From the cell containing the given text, extract its center point as (X, Y) coordinate. 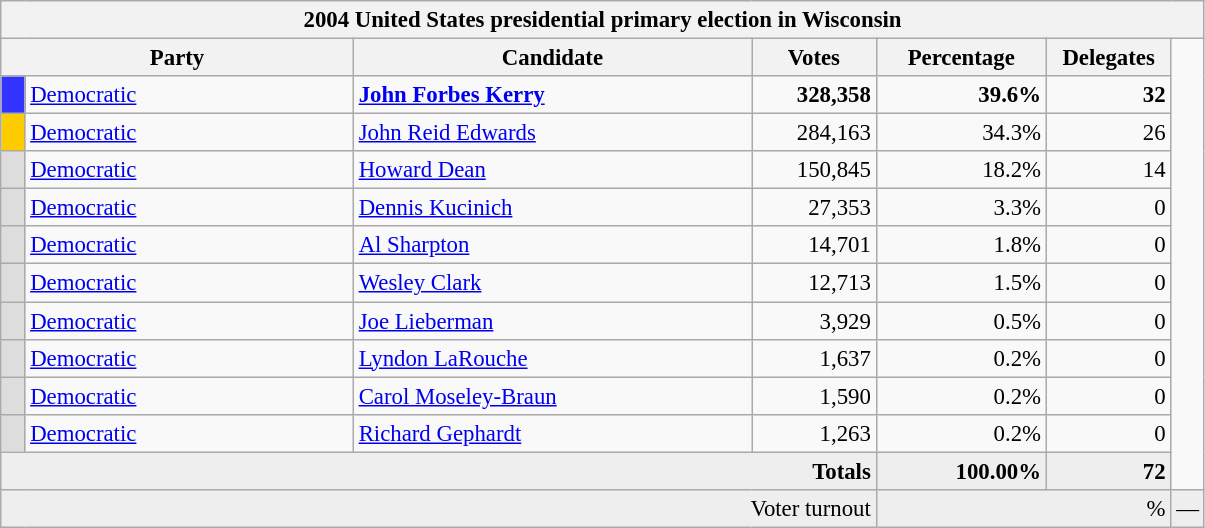
— (1188, 509)
Lyndon LaRouche (552, 358)
3,929 (814, 321)
Delegates (1108, 58)
Percentage (961, 58)
Al Sharpton (552, 245)
72 (1108, 471)
32 (1108, 95)
Totals (438, 471)
Voter turnout (438, 509)
Joe Lieberman (552, 321)
Carol Moseley-Braun (552, 396)
39.6% (961, 95)
18.2% (961, 170)
John Forbes Kerry (552, 95)
1,590 (814, 396)
Candidate (552, 58)
Richard Gephardt (552, 433)
328,358 (814, 95)
1,637 (814, 358)
14 (1108, 170)
2004 United States presidential primary election in Wisconsin (603, 20)
John Reid Edwards (552, 133)
1.8% (961, 245)
100.00% (961, 471)
14,701 (814, 245)
Wesley Clark (552, 283)
3.3% (961, 208)
0.5% (961, 321)
1,263 (814, 433)
1.5% (961, 283)
Dennis Kucinich (552, 208)
Votes (814, 58)
Party (178, 58)
% (1024, 509)
34.3% (961, 133)
27,353 (814, 208)
284,163 (814, 133)
26 (1108, 133)
12,713 (814, 283)
150,845 (814, 170)
Howard Dean (552, 170)
